Locate the cell with the specified text and output its (x, y) center coordinate. 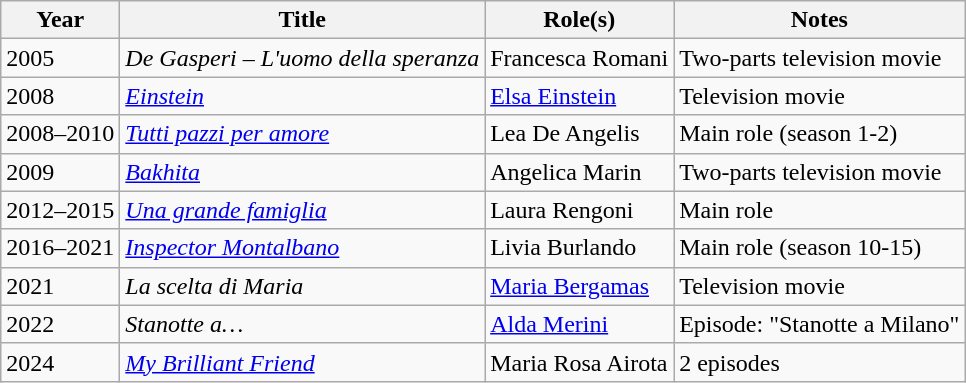
Maria Bergamas (580, 286)
Role(s) (580, 20)
Una grande famiglia (302, 210)
Tutti pazzi per amore (302, 134)
2008 (60, 96)
Livia Burlando (580, 248)
Main role (season 10-15) (820, 248)
Year (60, 20)
De Gasperi – L'uomo della speranza (302, 58)
2012–2015 (60, 210)
2005 (60, 58)
Elsa Einstein (580, 96)
2 episodes (820, 362)
Maria Rosa Airota (580, 362)
La scelta di Maria (302, 286)
Episode: "Stanotte a Milano" (820, 324)
2009 (60, 172)
2008–2010 (60, 134)
Laura Rengoni (580, 210)
Angelica Marin (580, 172)
Main role (820, 210)
2016–2021 (60, 248)
Lea De Angelis (580, 134)
Alda Merini (580, 324)
My Brilliant Friend (302, 362)
Main role (season 1-2) (820, 134)
Francesca Romani (580, 58)
Title (302, 20)
Bakhita (302, 172)
2022 (60, 324)
Stanotte a… (302, 324)
Inspector Montalbano (302, 248)
Einstein (302, 96)
Notes (820, 20)
2021 (60, 286)
2024 (60, 362)
